Search for the cell housing the specified text and yield its [X, Y] center coordinate. 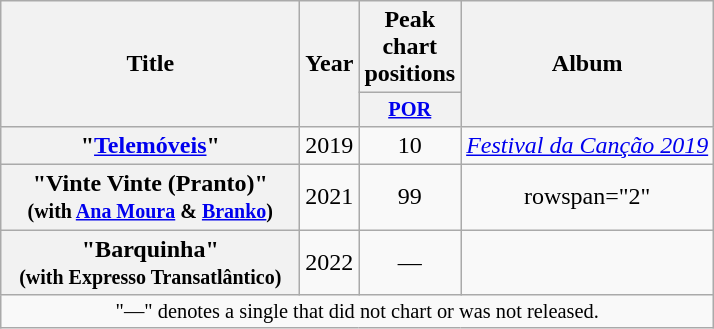
2019 [330, 145]
"Barquinha"(with Expresso Transatlântico) [150, 262]
Year [330, 64]
2021 [330, 198]
rowspan="2" [588, 198]
Festival da Canção 2019 [588, 145]
Title [150, 64]
99 [410, 198]
"Telemóveis" [150, 145]
— [410, 262]
10 [410, 145]
POR [410, 110]
Album [588, 64]
2022 [330, 262]
Peak chart positions [410, 47]
"Vinte Vinte (Pranto)"(with Ana Moura & Branko) [150, 198]
"—" denotes a single that did not chart or was not released. [358, 312]
